From the cell containing the given text, extract its center point as [X, Y] coordinate. 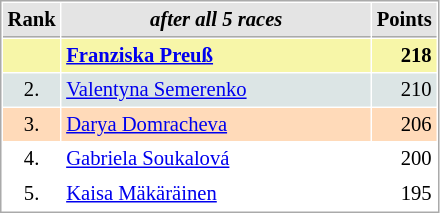
4. [32, 158]
Gabriela Soukalová [216, 158]
195 [404, 194]
Franziska Preuß [216, 56]
206 [404, 124]
3. [32, 124]
210 [404, 90]
Kaisa Mäkäräinen [216, 194]
2. [32, 90]
Points [404, 20]
Valentyna Semerenko [216, 90]
Rank [32, 20]
Darya Domracheva [216, 124]
200 [404, 158]
5. [32, 194]
after all 5 races [216, 20]
218 [404, 56]
